Extract the (x, y) coordinate from the center of the cell holding the provided text.  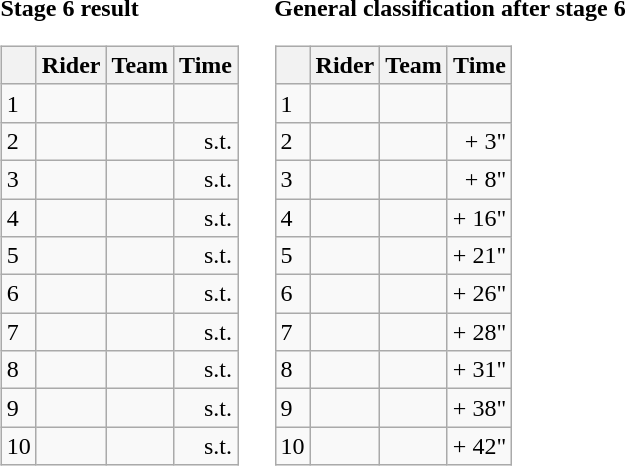
+ 28" (479, 332)
+ 8" (479, 179)
+ 38" (479, 408)
+ 3" (479, 141)
+ 21" (479, 256)
+ 16" (479, 217)
+ 26" (479, 294)
+ 31" (479, 370)
+ 42" (479, 446)
